Identify which cell holds the provided text, then report its [X, Y] central coordinate. 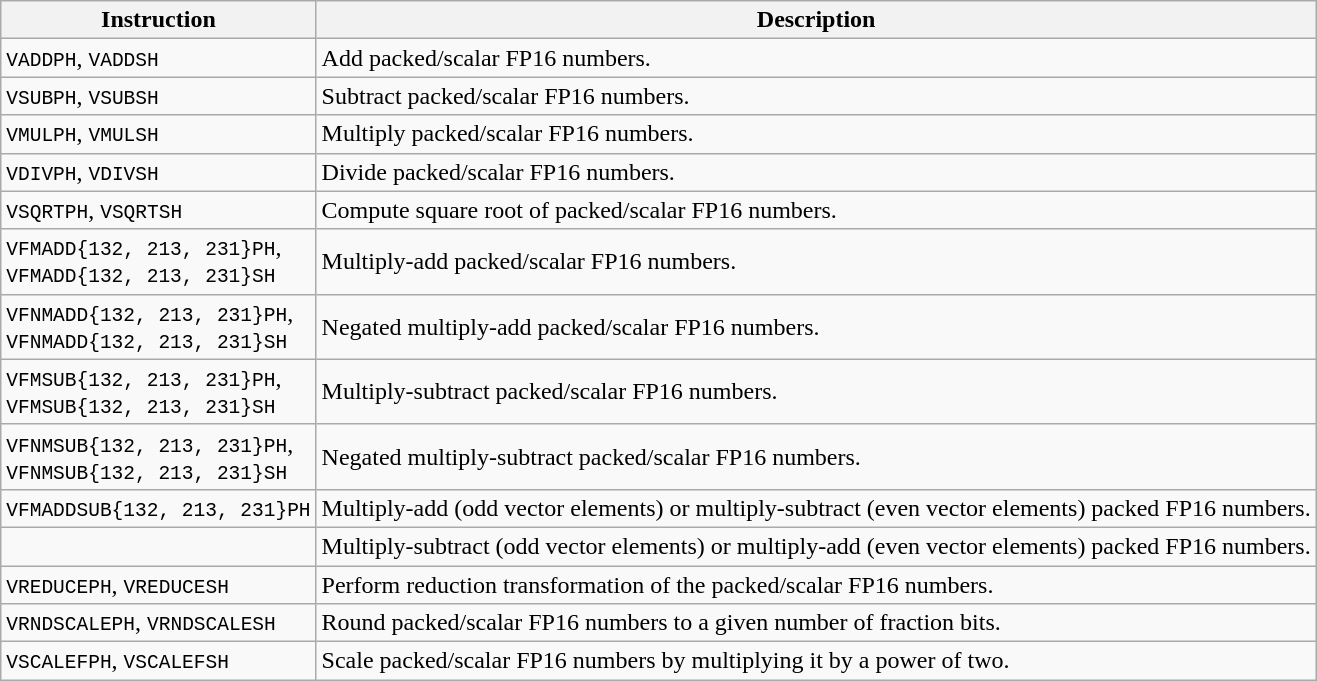
VSQRTPH, VSQRTSH [158, 210]
VREDUCEPH, VREDUCESH [158, 585]
Scale packed/scalar FP16 numbers by multiplying it by a power of two. [816, 661]
Add packed/scalar FP16 numbers. [816, 58]
VSUBPH, VSUBSH [158, 96]
Negated multiply-subtract packed/scalar FP16 numbers. [816, 456]
Compute square root of packed/scalar FP16 numbers. [816, 210]
Description [816, 20]
Multiply-subtract (odd vector elements) or multiply-add (even vector elements) packed FP16 numbers. [816, 546]
Multiply-subtract packed/scalar FP16 numbers. [816, 392]
VRNDSCALEPH, VRNDSCALESH [158, 623]
VMULPH, VMULSH [158, 134]
VFMADDSUB{132, 213, 231}PH [158, 508]
VADDPH, VADDSH [158, 58]
Instruction [158, 20]
Round packed/scalar FP16 numbers to a given number of fraction bits. [816, 623]
VDIVPH, VDIVSH [158, 172]
VSCALEFPH, VSCALEFSH [158, 661]
Divide packed/scalar FP16 numbers. [816, 172]
Multiply-add packed/scalar FP16 numbers. [816, 262]
Negated multiply-add packed/scalar FP16 numbers. [816, 326]
VFMSUB{132, 213, 231}PH,VFMSUB{132, 213, 231}SH [158, 392]
Perform reduction transformation of the packed/scalar FP16 numbers. [816, 585]
Multiply packed/scalar FP16 numbers. [816, 134]
VFMADD{132, 213, 231}PH,VFMADD{132, 213, 231}SH [158, 262]
VFNMSUB{132, 213, 231}PH,VFNMSUB{132, 213, 231}SH [158, 456]
VFNMADD{132, 213, 231}PH,VFNMADD{132, 213, 231}SH [158, 326]
Multiply-add (odd vector elements) or multiply-subtract (even vector elements) packed FP16 numbers. [816, 508]
Subtract packed/scalar FP16 numbers. [816, 96]
